Capture the cell that displays the provided text and extract its (X, Y) central coordinate. 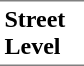
Street Level (42, 33)
